Return the [x, y] coordinate for the center point of the cell that contains the specified text.  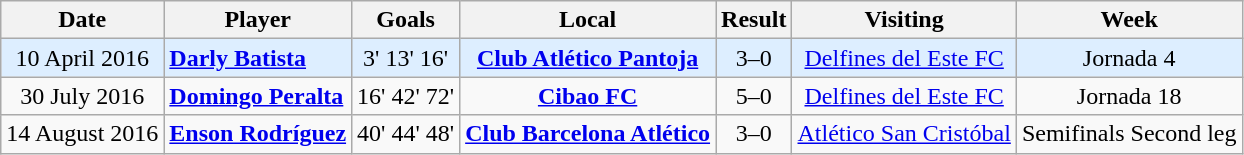
Jornada 18 [1129, 96]
Result [754, 20]
Week [1129, 20]
3' 13' 16' [406, 58]
Player [258, 20]
Cibao FC [588, 96]
10 April 2016 [82, 58]
Goals [406, 20]
16' 42' 72' [406, 96]
40' 44' 48' [406, 134]
Club Barcelona Atlético [588, 134]
Local [588, 20]
Date [82, 20]
Enson Rodríguez [258, 134]
Darly Batista [258, 58]
14 August 2016 [82, 134]
30 July 2016 [82, 96]
Semifinals Second leg [1129, 134]
5–0 [754, 96]
Visiting [904, 20]
Club Atlético Pantoja [588, 58]
Domingo Peralta [258, 96]
Jornada 4 [1129, 58]
Atlético San Cristóbal [904, 134]
